Output the [X, Y] coordinate of the center of the cell containing the given text.  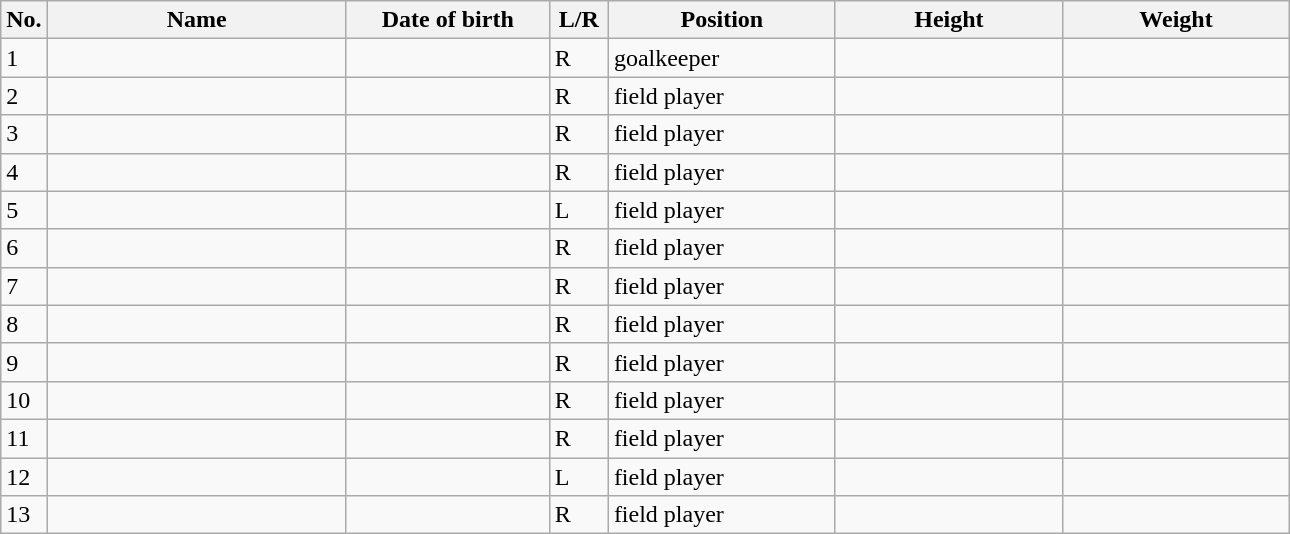
Height [948, 20]
9 [24, 362]
4 [24, 172]
Date of birth [448, 20]
13 [24, 515]
8 [24, 324]
10 [24, 400]
6 [24, 248]
goalkeeper [722, 58]
7 [24, 286]
11 [24, 438]
Position [722, 20]
1 [24, 58]
5 [24, 210]
12 [24, 477]
Name [196, 20]
Weight [1176, 20]
3 [24, 134]
No. [24, 20]
2 [24, 96]
L/R [578, 20]
